Determine the (X, Y) coordinate at the center of the cell enclosing the given text.  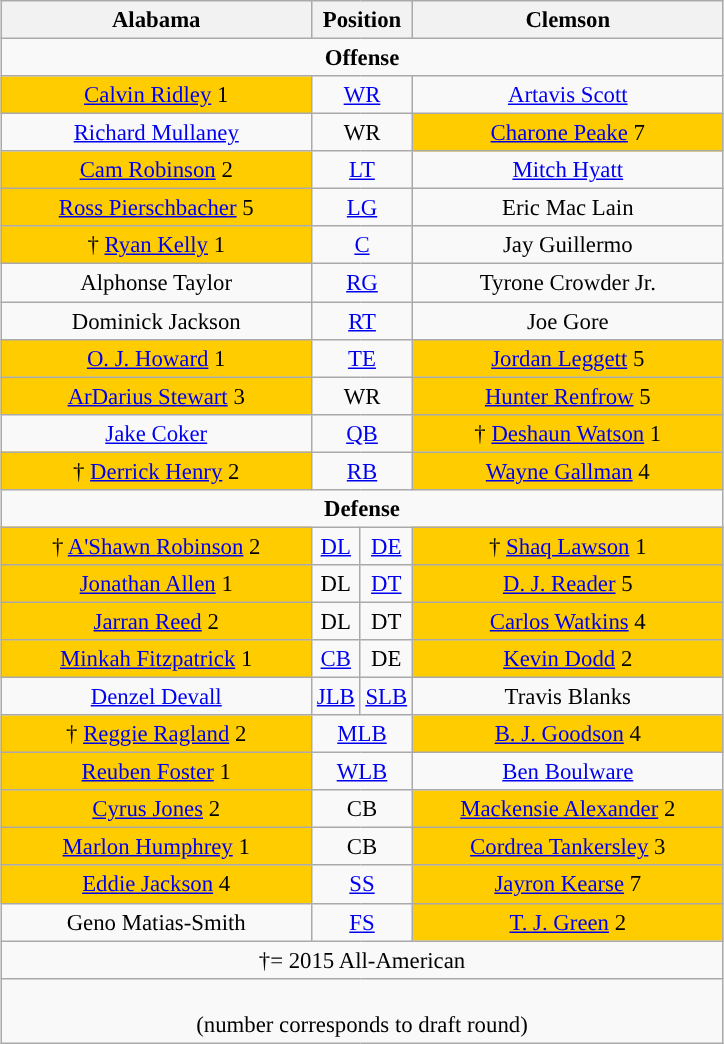
RB (362, 471)
JLB (336, 697)
Jonathan Allen 1 (156, 584)
† Derrick Henry 2 (156, 471)
† Ryan Kelly 1 (156, 245)
MLB (362, 734)
Carlos Watkins 4 (568, 621)
WLB (362, 772)
QB (362, 433)
Jay Guillermo (568, 245)
Charone Peake 7 (568, 133)
Cyrus Jones 2 (156, 809)
† A'Shawn Robinson 2 (156, 546)
Ben Boulware (568, 772)
FS (362, 922)
Cam Robinson 2 (156, 170)
† Shaq Lawson 1 (568, 546)
ArDarius Stewart 3 (156, 396)
C (362, 245)
SS (362, 885)
Cordrea Tankersley 3 (568, 847)
Jake Coker (156, 433)
Wayne Gallman 4 (568, 471)
Ross Pierschbacher 5 (156, 208)
T. J. Green 2 (568, 922)
SLB (386, 697)
LT (362, 170)
O. J. Howard 1 (156, 358)
Clemson (568, 20)
Artavis Scott (568, 95)
Alabama (156, 20)
Travis Blanks (568, 697)
Offense (362, 58)
Hunter Renfrow 5 (568, 396)
LG (362, 208)
Jayron Kearse 7 (568, 885)
Joe Gore (568, 321)
D. J. Reader 5 (568, 584)
RG (362, 283)
Richard Mullaney (156, 133)
RT (362, 321)
Dominick Jackson (156, 321)
Geno Matias-Smith (156, 922)
Calvin Ridley 1 (156, 95)
TE (362, 358)
Minkah Fitzpatrick 1 (156, 659)
(number corresponds to draft round) (362, 1010)
Kevin Dodd 2 (568, 659)
Jordan Leggett 5 (568, 358)
Denzel Devall (156, 697)
Tyrone Crowder Jr. (568, 283)
†= 2015 All-American (362, 960)
† Reggie Ragland 2 (156, 734)
Mackensie Alexander 2 (568, 809)
† Deshaun Watson 1 (568, 433)
Alphonse Taylor (156, 283)
Position (362, 20)
Eric Mac Lain (568, 208)
B. J. Goodson 4 (568, 734)
Eddie Jackson 4 (156, 885)
Marlon Humphrey 1 (156, 847)
Mitch Hyatt (568, 170)
Defense (362, 509)
Reuben Foster 1 (156, 772)
Jarran Reed 2 (156, 621)
